Locate the cell with the specified text and output its (x, y) center coordinate. 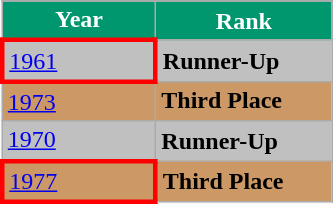
1961 (79, 60)
Rank (244, 21)
1970 (79, 141)
1973 (79, 101)
Year (79, 21)
1977 (79, 180)
